From the cell containing the given text, extract its center point as (x, y) coordinate. 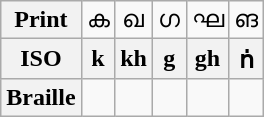
gh (208, 59)
g (169, 59)
kh (134, 59)
ṅ (246, 59)
ങ (246, 20)
ഘ (208, 20)
ഖ (134, 20)
Print (41, 20)
ക (98, 20)
k (98, 59)
ISO (41, 59)
ഗ (169, 20)
Braille (41, 97)
